Return the [x, y] coordinate for the center point of the cell that contains the specified text.  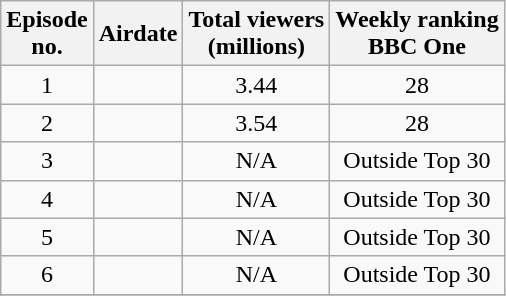
Episodeno. [47, 34]
1 [47, 85]
Weekly rankingBBC One [417, 34]
Total viewers(millions) [256, 34]
3.54 [256, 123]
3.44 [256, 85]
5 [47, 237]
4 [47, 199]
Airdate [138, 34]
6 [47, 275]
3 [47, 161]
2 [47, 123]
